Find where the given text appears and provide that cell's center as (x, y) coordinate. 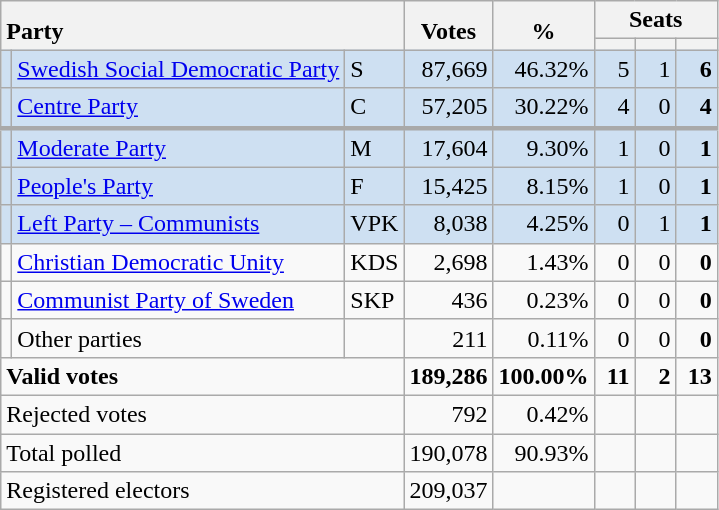
211 (448, 338)
Communist Party of Sweden (178, 300)
9.30% (544, 148)
S (374, 69)
KDS (374, 262)
8,038 (448, 224)
F (374, 186)
Total polled (202, 453)
Seats (656, 20)
Party (202, 26)
Centre Party (178, 108)
15,425 (448, 186)
2,698 (448, 262)
436 (448, 300)
Rejected votes (202, 414)
Christian Democratic Unity (178, 262)
Other parties (178, 338)
Moderate Party (178, 148)
Registered electors (202, 491)
M (374, 148)
1.43% (544, 262)
% (544, 26)
189,286 (448, 376)
0.42% (544, 414)
17,604 (448, 148)
30.22% (544, 108)
57,205 (448, 108)
90.93% (544, 453)
Votes (448, 26)
13 (696, 376)
Left Party – Communists (178, 224)
4.25% (544, 224)
Valid votes (202, 376)
792 (448, 414)
209,037 (448, 491)
VPK (374, 224)
100.00% (544, 376)
C (374, 108)
5 (614, 69)
0.23% (544, 300)
2 (656, 376)
46.32% (544, 69)
6 (696, 69)
8.15% (544, 186)
People's Party (178, 186)
SKP (374, 300)
Swedish Social Democratic Party (178, 69)
190,078 (448, 453)
87,669 (448, 69)
11 (614, 376)
0.11% (544, 338)
